From the cell containing the given text, extract its center point as (x, y) coordinate. 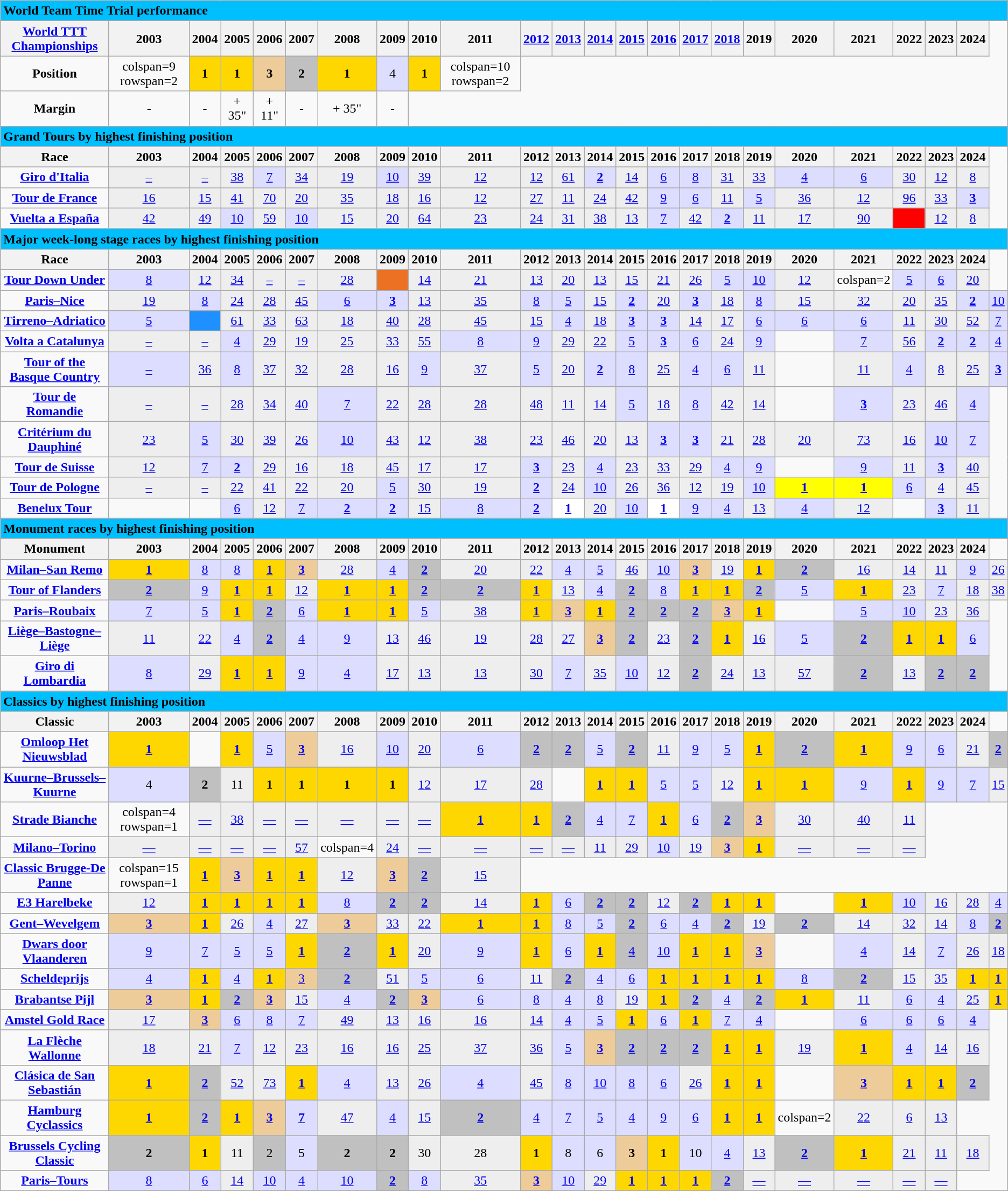
51 (393, 979)
World Team Time Trial performance (504, 11)
Giro di Lombardia (55, 673)
Position (55, 73)
Tour de Pologne (55, 487)
Tour de France (55, 198)
Tour Down Under (55, 280)
colspan=10 rowspan=2 (480, 73)
Benelux Tour (55, 508)
Clásica de San Sebastián (55, 1083)
70 (269, 198)
Milan–San Remo (55, 569)
Paris–Tours (55, 1181)
Monument races by highest finishing position (504, 528)
Brussels Cycling Classic (55, 1153)
World TTT Championships (55, 39)
96 (909, 198)
colspan=4 rowspan=1 (149, 820)
47 (347, 1117)
Scheldeprijs (55, 979)
48 (536, 404)
colspan=15 rowspan=1 (149, 875)
Tour of the Basque Country (55, 370)
Classic (55, 722)
Margin (55, 109)
Critérium du Dauphiné (55, 440)
90 (864, 218)
Tirreno–Adriatico (55, 321)
Giro d'Italia (55, 177)
Kuurne–Brussels–Kuurne (55, 784)
Milano–Torino (55, 847)
Tour de Romandie (55, 404)
43 (393, 440)
Volta a Catalunya (55, 342)
Gent–Wevelgem (55, 923)
E3 Harelbeke (55, 903)
Classic Brugge-De Panne (55, 875)
Classics by highest finishing position (504, 701)
Major week-long stage races by highest finishing position (504, 239)
Paris–Nice (55, 300)
56 (909, 342)
Hamburg Cyclassics (55, 1117)
55 (424, 342)
Tour de Suisse (55, 467)
Paris–Roubaix (55, 610)
63 (302, 321)
Vuelta a España (55, 218)
Omloop Het Nieuwsblad (55, 750)
Grand Tours by highest finishing position (504, 136)
Liège–Bastogne–Liège (55, 638)
Tour of Flanders (55, 590)
La Flèche Wallonne (55, 1047)
59 (269, 218)
64 (424, 218)
colspan=4 (347, 847)
Strade Bianche (55, 820)
Dwars door Vlaanderen (55, 951)
Brabantse Pijl (55, 999)
Amstel Gold Race (55, 1020)
Monument (55, 549)
+ 11" (269, 109)
colspan=9 rowspan=2 (149, 73)
